Scan for the cell matching the given text and deliver its (X, Y) coordinate at center. 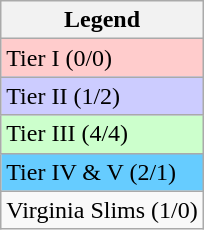
Tier IV & V (2/1) (102, 172)
Virginia Slims (1/0) (102, 210)
Tier I (0/0) (102, 58)
Tier II (1/2) (102, 96)
Legend (102, 20)
Tier III (4/4) (102, 134)
